Search for the cell housing the specified text and yield its (X, Y) center coordinate. 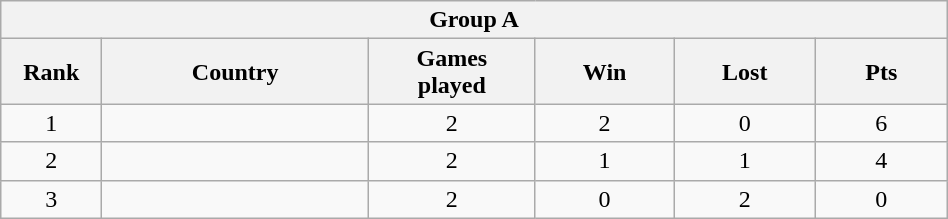
4 (881, 161)
Games played (452, 72)
Rank (52, 72)
Country (236, 72)
6 (881, 123)
Win (604, 72)
Lost (744, 72)
3 (52, 199)
Group A (474, 20)
Pts (881, 72)
